Scan for the cell matching the given text and deliver its [X, Y] coordinate at center. 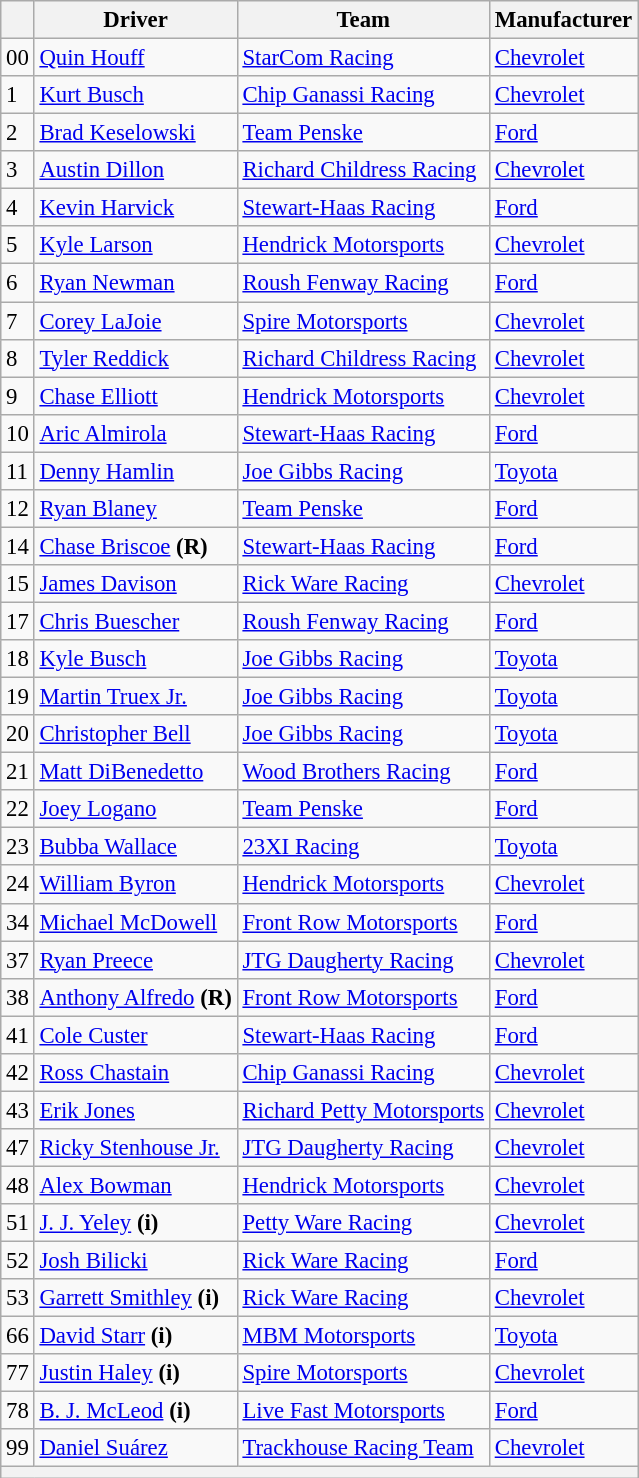
StarCom Racing [363, 58]
William Byron [136, 885]
8 [18, 358]
66 [18, 1336]
Ryan Blaney [136, 509]
Erik Jones [136, 1110]
Ryan Preece [136, 960]
Driver [136, 20]
Team [363, 20]
Kurt Busch [136, 95]
Martin Truex Jr. [136, 697]
15 [18, 584]
47 [18, 1148]
Daniel Suárez [136, 1449]
10 [18, 433]
23XI Racing [363, 847]
Joey Logano [136, 809]
48 [18, 1185]
Ross Chastain [136, 1073]
MBM Motorsports [363, 1336]
Michael McDowell [136, 922]
77 [18, 1373]
18 [18, 659]
17 [18, 621]
78 [18, 1411]
David Starr (i) [136, 1336]
22 [18, 809]
J. J. Yeley (i) [136, 1223]
23 [18, 847]
Bubba Wallace [136, 847]
Austin Dillon [136, 170]
Kevin Harvick [136, 208]
51 [18, 1223]
24 [18, 885]
37 [18, 960]
2 [18, 133]
Josh Bilicki [136, 1261]
20 [18, 734]
14 [18, 546]
Trackhouse Racing Team [363, 1449]
Alex Bowman [136, 1185]
9 [18, 396]
Chase Briscoe (R) [136, 546]
52 [18, 1261]
3 [18, 170]
Corey LaJoie [136, 321]
James Davison [136, 584]
43 [18, 1110]
42 [18, 1073]
Chris Buescher [136, 621]
99 [18, 1449]
Manufacturer [563, 20]
34 [18, 922]
11 [18, 471]
21 [18, 772]
Garrett Smithley (i) [136, 1298]
Quin Houff [136, 58]
Christopher Bell [136, 734]
12 [18, 509]
Justin Haley (i) [136, 1373]
Brad Keselowski [136, 133]
38 [18, 997]
Anthony Alfredo (R) [136, 997]
53 [18, 1298]
00 [18, 58]
Ricky Stenhouse Jr. [136, 1148]
Cole Custer [136, 1035]
6 [18, 283]
B. J. McLeod (i) [136, 1411]
41 [18, 1035]
7 [18, 321]
Kyle Larson [136, 245]
Tyler Reddick [136, 358]
Ryan Newman [136, 283]
Live Fast Motorsports [363, 1411]
Kyle Busch [136, 659]
Denny Hamlin [136, 471]
Petty Ware Racing [363, 1223]
5 [18, 245]
Richard Petty Motorsports [363, 1110]
4 [18, 208]
19 [18, 697]
1 [18, 95]
Chase Elliott [136, 396]
Wood Brothers Racing [363, 772]
Aric Almirola [136, 433]
Matt DiBenedetto [136, 772]
